Detect which cell encompasses the target text, then output its [x, y] center coordinate. 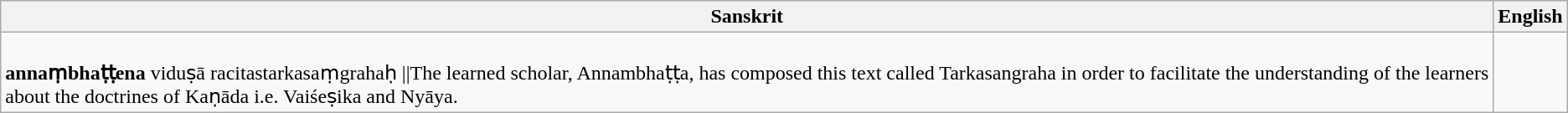
English [1530, 17]
Sanskrit [747, 17]
